Find where the given text appears and provide that cell's center as (x, y) coordinate. 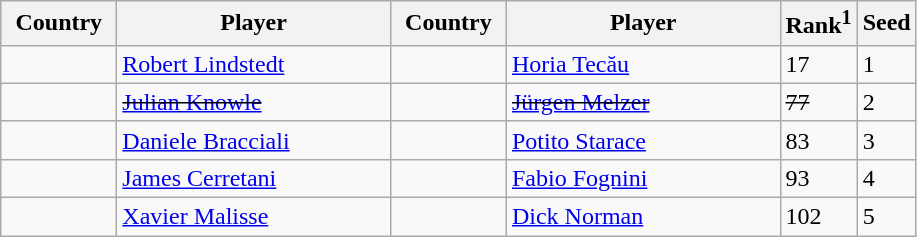
Julian Knowle (254, 102)
Jürgen Melzer (643, 102)
Xavier Malisse (254, 217)
James Cerretani (254, 178)
1 (886, 64)
Potito Starace (643, 140)
93 (818, 178)
2 (886, 102)
77 (818, 102)
Robert Lindstedt (254, 64)
Dick Norman (643, 217)
Fabio Fognini (643, 178)
3 (886, 140)
102 (818, 217)
5 (886, 217)
Horia Tecău (643, 64)
Seed (886, 24)
17 (818, 64)
83 (818, 140)
4 (886, 178)
Daniele Bracciali (254, 140)
Rank1 (818, 24)
